Search for the cell housing the specified text and yield its (x, y) center coordinate. 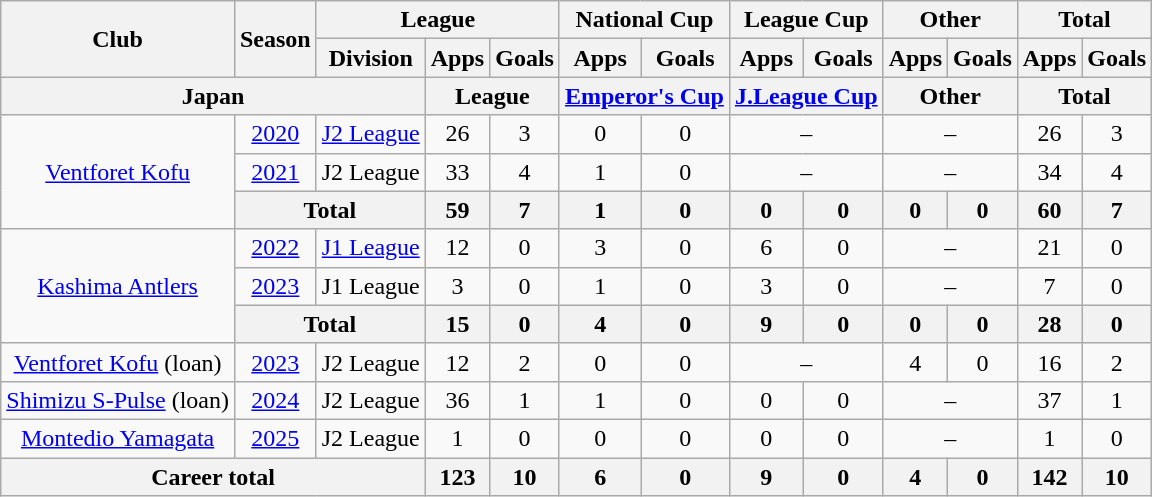
Kashima Antlers (118, 286)
21 (1049, 248)
2025 (275, 438)
Season (275, 39)
2022 (275, 248)
Division (370, 58)
Ventforet Kofu (loan) (118, 362)
37 (1049, 400)
2020 (275, 134)
Emperor's Cup (644, 96)
2024 (275, 400)
2021 (275, 172)
60 (1049, 210)
League Cup (806, 20)
34 (1049, 172)
Career total (213, 477)
Montedio Yamagata (118, 438)
Ventforet Kofu (118, 172)
National Cup (644, 20)
123 (457, 477)
15 (457, 324)
33 (457, 172)
Japan (213, 96)
Shimizu S-Pulse (loan) (118, 400)
J.League Cup (806, 96)
16 (1049, 362)
59 (457, 210)
36 (457, 400)
Club (118, 39)
28 (1049, 324)
142 (1049, 477)
